Output the (x, y) coordinate of the center of the cell containing the given text.  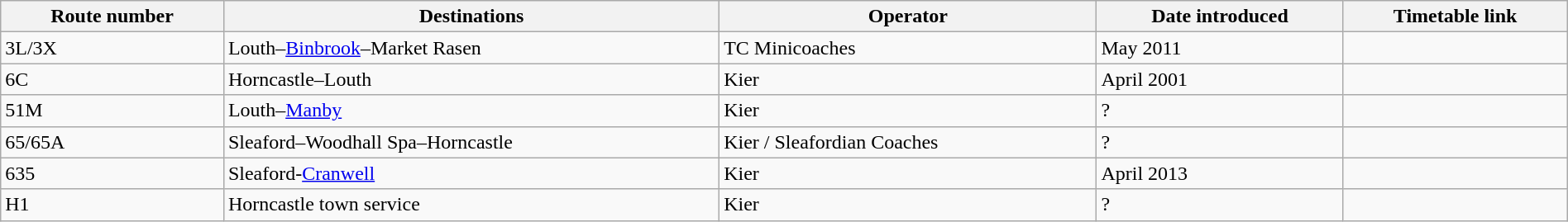
Date introduced (1220, 17)
635 (112, 173)
Horncastle town service (471, 205)
H1 (112, 205)
Sleaford–Woodhall Spa–Horncastle (471, 142)
51M (112, 111)
3L/3X (112, 48)
Sleaford-Cranwell (471, 173)
Route number (112, 17)
65/65A (112, 142)
TC Minicoaches (908, 48)
May 2011 (1220, 48)
Louth–Binbrook–Market Rasen (471, 48)
Louth–Manby (471, 111)
Operator (908, 17)
April 2013 (1220, 173)
Kier / Sleafordian Coaches (908, 142)
Destinations (471, 17)
Horncastle–Louth (471, 79)
Timetable link (1456, 17)
6C (112, 79)
April 2001 (1220, 79)
